Scan for the cell matching the given text and deliver its [X, Y] coordinate at center. 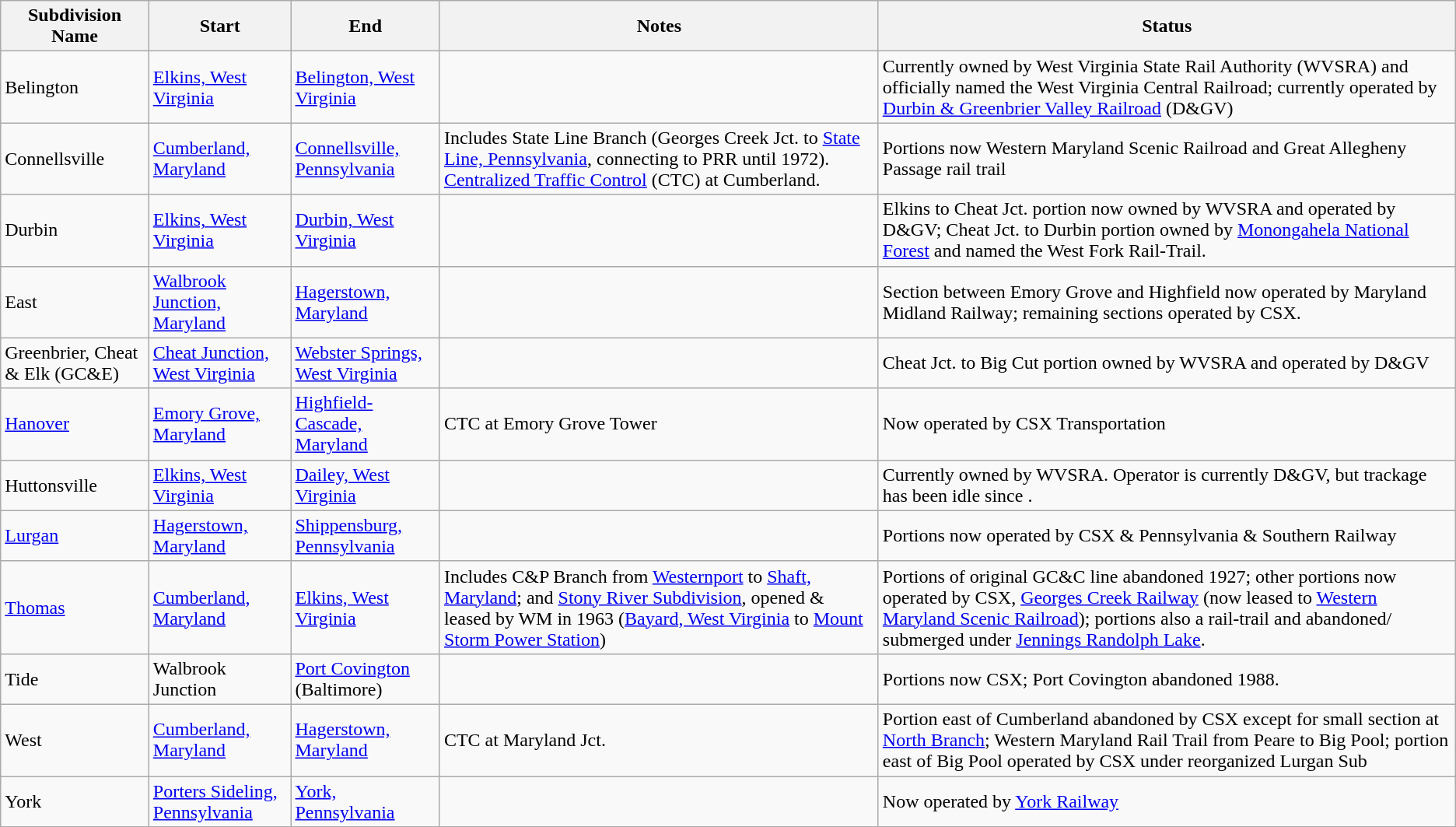
Lurgan [75, 535]
East [75, 302]
Durbin [75, 230]
Cheat Jct. to Big Cut portion owned by WVSRA and operated by D&GV [1167, 363]
Porters Sideling, Pennsylvania [219, 801]
Portions now Western Maryland Scenic Railroad and Great Allegheny Passage rail trail [1167, 159]
Now operated by CSX Transportation [1167, 424]
Connellsville, Pennsylvania [366, 159]
West [75, 740]
Portions now CSX; Port Covington abandoned 1988. [1167, 678]
Thomas [75, 607]
Huttonsville [75, 485]
Highfield-Cascade, Maryland [366, 424]
End [366, 26]
Notes [659, 26]
Cheat Junction, West Virginia [219, 363]
Webster Springs, West Virginia [366, 363]
Durbin, West Virginia [366, 230]
Walbrook Junction, Maryland [219, 302]
Belington [75, 87]
Dailey, West Virginia [366, 485]
CTC at Maryland Jct. [659, 740]
Start [219, 26]
Hanover [75, 424]
Emory Grove, Maryland [219, 424]
Portions now operated by CSX & Pennsylvania & Southern Railway [1167, 535]
Now operated by York Railway [1167, 801]
Status [1167, 26]
Shippensburg, Pennsylvania [366, 535]
Belington, West Virginia [366, 87]
Port Covington (Baltimore) [366, 678]
CTC at Emory Grove Tower [659, 424]
Connellsville [75, 159]
Section between Emory Grove and Highfield now operated by Maryland Midland Railway; remaining sections operated by CSX. [1167, 302]
Tide [75, 678]
York, Pennsylvania [366, 801]
York [75, 801]
Subdivision Name [75, 26]
Currently owned by WVSRA. Operator is currently D&GV, but trackage has been idle since . [1167, 485]
Walbrook Junction [219, 678]
Greenbrier, Cheat & Elk (GC&E) [75, 363]
